Identify which cell holds the provided text, then report its [x, y] central coordinate. 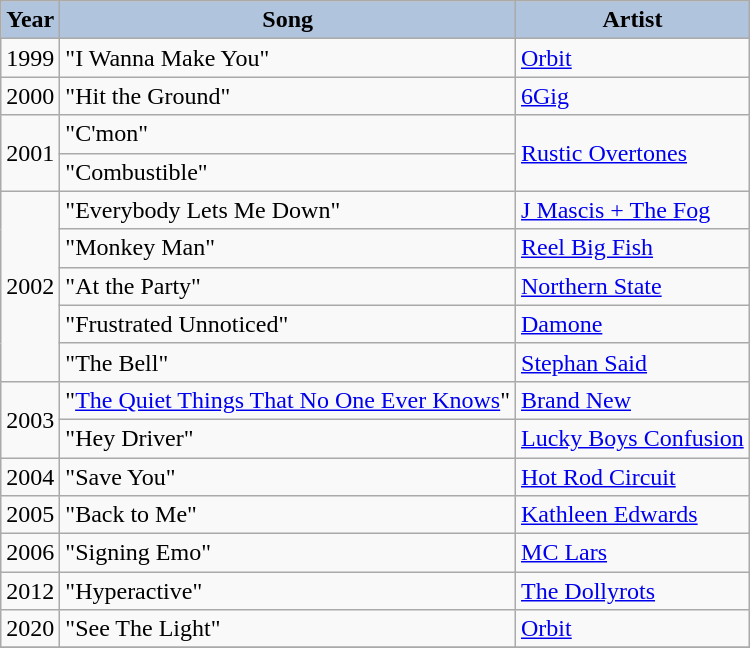
"I Wanna Make You" [288, 58]
2002 [30, 286]
"Hey Driver" [288, 438]
Hot Rod Circuit [633, 477]
"Combustible" [288, 172]
6Gig [633, 96]
"See The Light" [288, 629]
Lucky Boys Confusion [633, 438]
"C'mon" [288, 134]
2020 [30, 629]
2004 [30, 477]
"The Quiet Things That No One Ever Knows" [288, 400]
The Dollyrots [633, 591]
2012 [30, 591]
Stephan Said [633, 362]
"Back to Me" [288, 515]
Kathleen Edwards [633, 515]
1999 [30, 58]
Damone [633, 324]
Brand New [633, 400]
"Hyperactive" [288, 591]
"Save You" [288, 477]
"The Bell" [288, 362]
J Mascis + The Fog [633, 210]
Song [288, 20]
"Hit the Ground" [288, 96]
2006 [30, 553]
"Signing Emo" [288, 553]
2000 [30, 96]
"Everybody Lets Me Down" [288, 210]
"At the Party" [288, 286]
"Frustrated Unnoticed" [288, 324]
2001 [30, 153]
Northern State [633, 286]
2005 [30, 515]
Rustic Overtones [633, 153]
MC Lars [633, 553]
"Monkey Man" [288, 248]
Year [30, 20]
2003 [30, 419]
Artist [633, 20]
Reel Big Fish [633, 248]
